Capture the cell that displays the provided text and extract its (x, y) central coordinate. 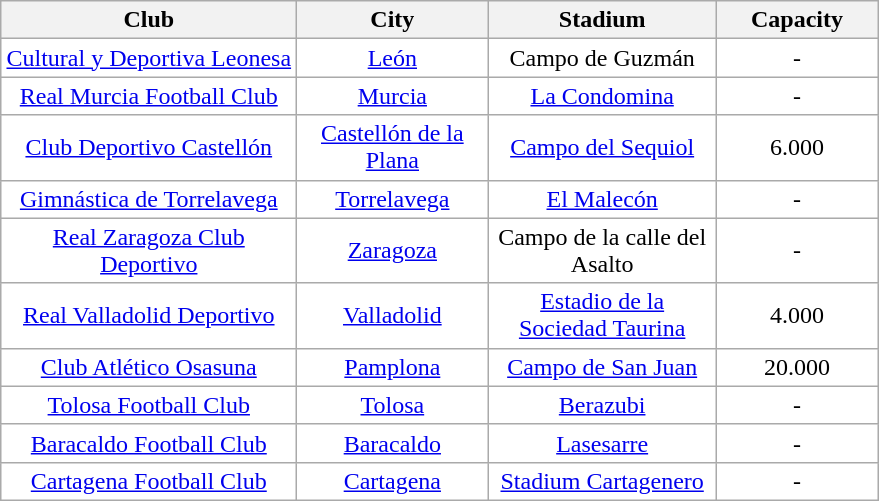
Real Zaragoza Club Deportivo (149, 250)
Gimnástica de Torrelavega (149, 199)
Campo de Guzmán (602, 58)
El Malecón (602, 199)
Real Valladolid Deportivo (149, 316)
Stadium Cartagenero (602, 481)
Cultural y Deportiva Leonesa (149, 58)
City (392, 20)
Stadium (602, 20)
Campo de la calle del Asalto (602, 250)
Club Atlético Osasuna (149, 367)
Estadio de la Sociedad Taurina (602, 316)
Lasesarre (602, 443)
Castellón de la Plana (392, 148)
6.000 (796, 148)
Club (149, 20)
Cartagena (392, 481)
Baracaldo (392, 443)
Zaragoza (392, 250)
Tolosa Football Club (149, 405)
4.000 (796, 316)
Valladolid (392, 316)
Baracaldo Football Club (149, 443)
Cartagena Football Club (149, 481)
La Condomina (602, 96)
Torrelavega (392, 199)
20.000 (796, 367)
Campo del Sequiol (602, 148)
Pamplona (392, 367)
León (392, 58)
Murcia (392, 96)
Tolosa (392, 405)
Capacity (796, 20)
Club Deportivo Castellón (149, 148)
Berazubi (602, 405)
Campo de San Juan (602, 367)
Real Murcia Football Club (149, 96)
